Detect which cell encompasses the target text, then output its (X, Y) center coordinate. 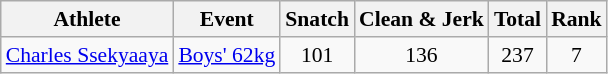
7 (576, 55)
Charles Ssekyaaya (88, 55)
Clean & Jerk (422, 19)
Boys' 62kg (226, 55)
Snatch (317, 19)
Athlete (88, 19)
Event (226, 19)
237 (518, 55)
101 (317, 55)
Total (518, 19)
136 (422, 55)
Rank (576, 19)
